Identify which cell holds the provided text, then report its (x, y) central coordinate. 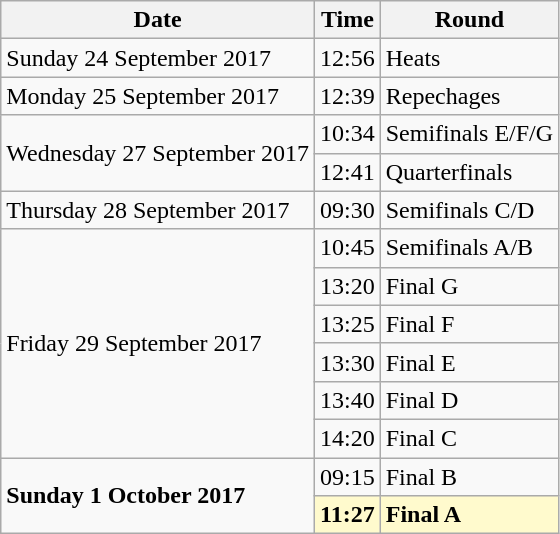
12:39 (347, 96)
Final E (469, 362)
10:45 (347, 248)
Friday 29 September 2017 (158, 343)
13:20 (347, 286)
Final C (469, 438)
Semifinals A/B (469, 248)
Time (347, 20)
12:56 (347, 58)
Monday 25 September 2017 (158, 96)
Final B (469, 477)
13:40 (347, 400)
Quarterfinals (469, 172)
Final D (469, 400)
13:25 (347, 324)
09:30 (347, 210)
Wednesday 27 September 2017 (158, 153)
Semifinals C/D (469, 210)
13:30 (347, 362)
10:34 (347, 134)
09:15 (347, 477)
Sunday 1 October 2017 (158, 496)
Date (158, 20)
Repechages (469, 96)
11:27 (347, 515)
14:20 (347, 438)
Sunday 24 September 2017 (158, 58)
Final F (469, 324)
Heats (469, 58)
Round (469, 20)
Thursday 28 September 2017 (158, 210)
12:41 (347, 172)
Final A (469, 515)
Semifinals E/F/G (469, 134)
Final G (469, 286)
